Scan for the cell matching the given text and deliver its (X, Y) coordinate at center. 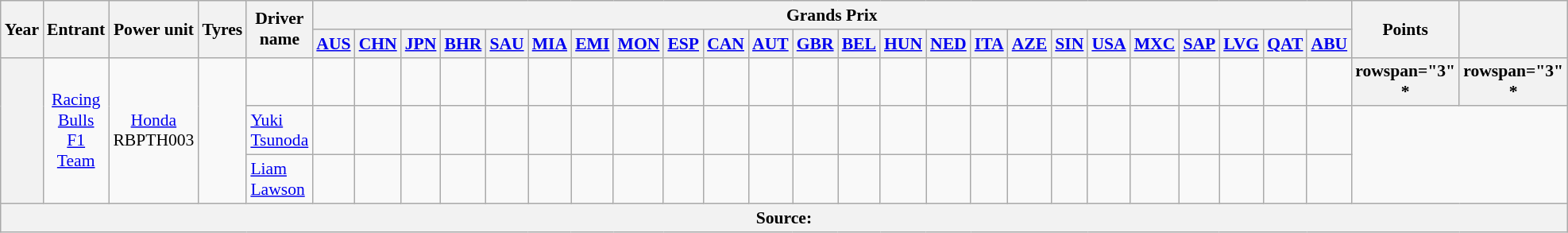
Points (1405, 29)
CAN (726, 44)
Year (22, 29)
ABU (1329, 44)
GBR (815, 44)
JPN (421, 44)
Racing Bulls F1 Team (76, 130)
Grands Prix (832, 15)
Entrant (76, 29)
BEL (859, 44)
Liam Lawson (280, 180)
BHR (462, 44)
LVG (1241, 44)
Power unit (153, 29)
AUT (770, 44)
AUS (334, 44)
HUN (903, 44)
QAT (1285, 44)
Honda RBPTH003 (153, 130)
SIN (1069, 44)
MIA (550, 44)
Driver name (280, 29)
MXC (1155, 44)
ITA (990, 44)
Tyres (222, 29)
SAP (1199, 44)
SAU (507, 44)
MON (639, 44)
Source: (784, 218)
EMI (593, 44)
NED (948, 44)
USA (1109, 44)
ESP (683, 44)
AZE (1029, 44)
CHN (378, 44)
Yuki Tsunoda (280, 130)
